Search for the cell housing the specified text and yield its (x, y) center coordinate. 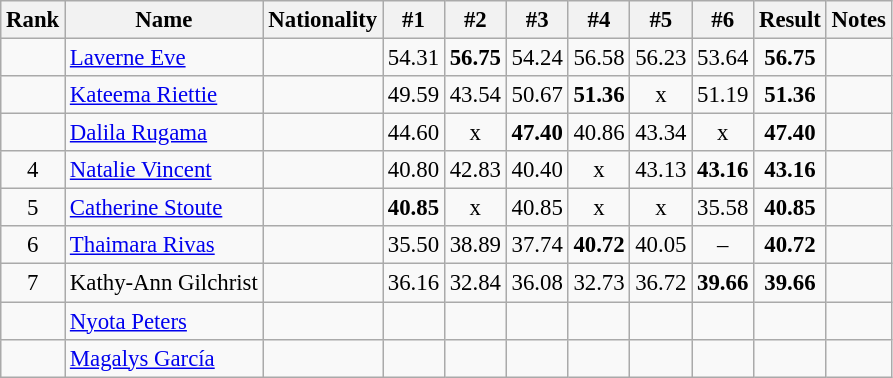
40.40 (537, 170)
32.73 (599, 283)
35.50 (414, 245)
49.59 (414, 95)
50.67 (537, 95)
Rank (33, 20)
Natalie Vincent (164, 170)
Thaimara Rivas (164, 245)
#3 (537, 20)
35.58 (723, 208)
Notes (858, 20)
#6 (723, 20)
#5 (661, 20)
4 (33, 170)
#2 (475, 20)
38.89 (475, 245)
7 (33, 283)
54.31 (414, 58)
43.13 (661, 170)
Magalys García (164, 358)
6 (33, 245)
Name (164, 20)
Result (790, 20)
Laverne Eve (164, 58)
5 (33, 208)
#4 (599, 20)
Kathy-Ann Gilchrist (164, 283)
36.72 (661, 283)
Kateema Riettie (164, 95)
Nationality (322, 20)
37.74 (537, 245)
Catherine Stoute (164, 208)
– (723, 245)
40.05 (661, 245)
#1 (414, 20)
56.58 (599, 58)
56.23 (661, 58)
42.83 (475, 170)
51.19 (723, 95)
Nyota Peters (164, 321)
Dalila Rugama (164, 133)
53.64 (723, 58)
44.60 (414, 133)
43.34 (661, 133)
43.54 (475, 95)
32.84 (475, 283)
36.08 (537, 283)
40.80 (414, 170)
40.86 (599, 133)
36.16 (414, 283)
54.24 (537, 58)
